Scan for the cell matching the given text and deliver its [x, y] coordinate at center. 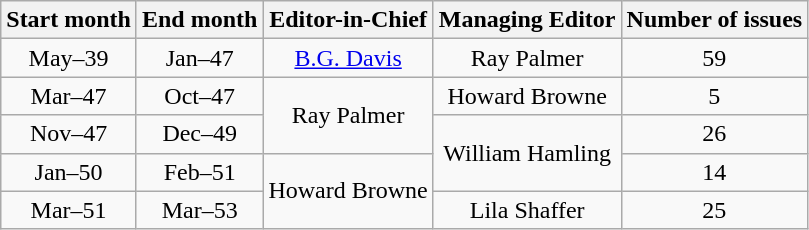
Dec–49 [199, 134]
Oct–47 [199, 96]
Jan–47 [199, 58]
Lila Shaffer [527, 210]
Number of issues [714, 20]
5 [714, 96]
Managing Editor [527, 20]
25 [714, 210]
B.G. Davis [348, 58]
Start month [69, 20]
14 [714, 172]
Mar–51 [69, 210]
Editor-in-Chief [348, 20]
Mar–53 [199, 210]
Jan–50 [69, 172]
26 [714, 134]
Feb–51 [199, 172]
May–39 [69, 58]
Nov–47 [69, 134]
William Hamling [527, 153]
59 [714, 58]
Mar–47 [69, 96]
End month [199, 20]
